Output the (X, Y) coordinate of the center of the cell containing the given text.  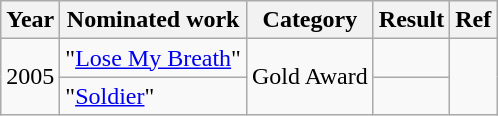
Category (310, 20)
Result (411, 20)
"Soldier" (154, 96)
2005 (30, 77)
Nominated work (154, 20)
Year (30, 20)
Ref (474, 20)
Gold Award (310, 77)
"Lose My Breath" (154, 58)
